Scan for the cell matching the given text and deliver its [x, y] coordinate at center. 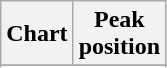
Peakposition [119, 34]
Chart [37, 34]
